For the text-containing cell, return its midpoint in [X, Y] coordinate format. 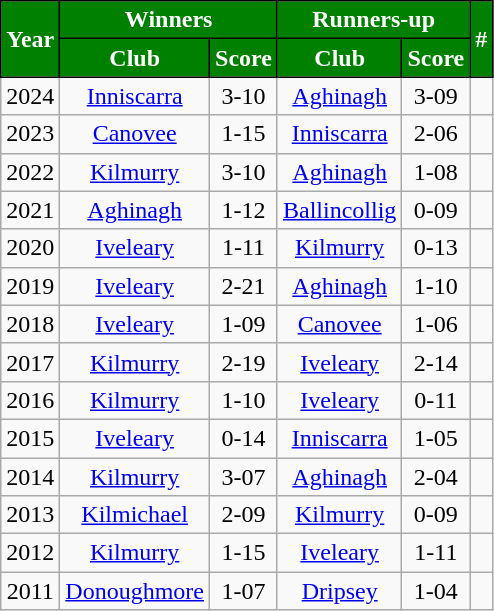
2015 [30, 438]
2-14 [436, 362]
# [482, 39]
1-08 [436, 172]
2019 [30, 286]
1-04 [436, 591]
2012 [30, 553]
2-21 [244, 286]
1-12 [244, 210]
1-05 [436, 438]
Runners-up [373, 20]
2022 [30, 172]
2023 [30, 134]
1-09 [244, 324]
2016 [30, 400]
3-09 [436, 96]
2-09 [244, 515]
0-13 [436, 248]
2-06 [436, 134]
2014 [30, 477]
Ballincollig [339, 210]
2021 [30, 210]
1-06 [436, 324]
2024 [30, 96]
0-14 [244, 438]
2-19 [244, 362]
Dripsey [339, 591]
2011 [30, 591]
2-04 [436, 477]
2018 [30, 324]
3-07 [244, 477]
Winners [169, 20]
0-11 [436, 400]
Year [30, 39]
2013 [30, 515]
Kilmichael [135, 515]
2017 [30, 362]
Donoughmore [135, 591]
2020 [30, 248]
1-07 [244, 591]
